Provide the (X, Y) coordinate of the cell's center where the given text is located.  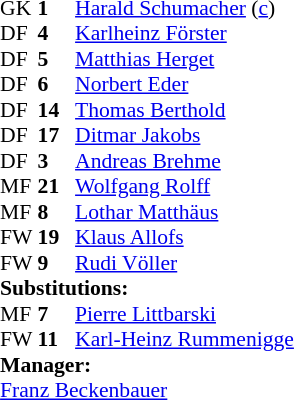
19 (57, 237)
Matthias Herget (184, 59)
14 (57, 110)
9 (57, 263)
Rudi Völler (184, 263)
6 (57, 85)
Andreas Brehme (184, 161)
Ditmar Jakobs (184, 135)
11 (57, 339)
Thomas Berthold (184, 110)
5 (57, 59)
Karl-Heinz Rummenigge (184, 339)
7 (57, 314)
21 (57, 187)
Klaus Allofs (184, 237)
Pierre Littbarski (184, 314)
8 (57, 212)
Wolfgang Rolff (184, 187)
Lothar Matthäus (184, 212)
17 (57, 135)
Karlheinz Förster (184, 33)
Manager: (147, 365)
4 (57, 33)
Substitutions: (147, 289)
3 (57, 161)
Norbert Eder (184, 85)
